Scan for the cell matching the given text and deliver its (x, y) coordinate at center. 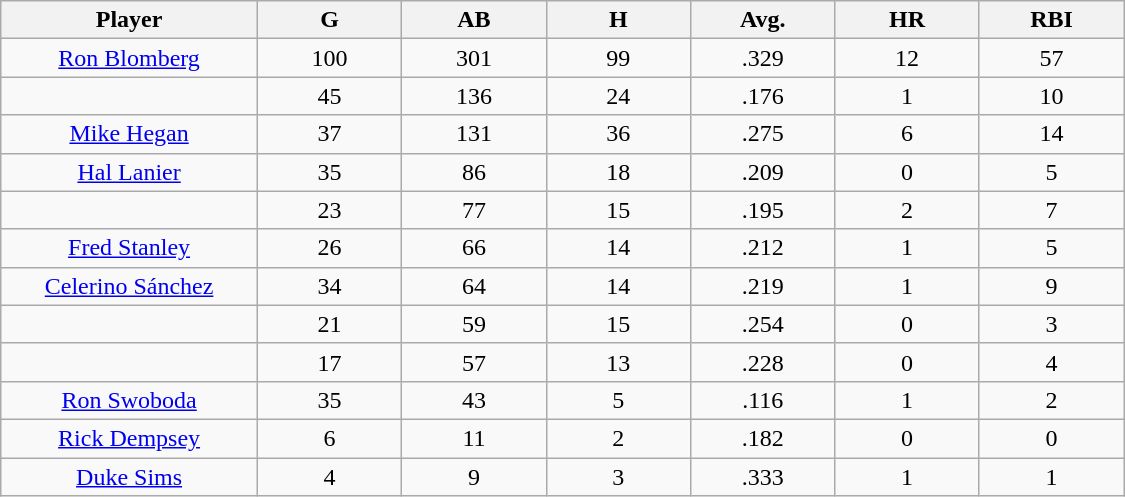
Celerino Sánchez (130, 286)
99 (618, 58)
RBI (1051, 20)
136 (474, 96)
Hal Lanier (130, 172)
.275 (763, 134)
24 (618, 96)
59 (474, 324)
100 (329, 58)
18 (618, 172)
26 (329, 248)
77 (474, 210)
45 (329, 96)
HR (907, 20)
.333 (763, 477)
12 (907, 58)
.116 (763, 400)
34 (329, 286)
.329 (763, 58)
10 (1051, 96)
Fred Stanley (130, 248)
21 (329, 324)
Duke Sims (130, 477)
17 (329, 362)
66 (474, 248)
Ron Blomberg (130, 58)
23 (329, 210)
AB (474, 20)
.209 (763, 172)
Avg. (763, 20)
Rick Dempsey (130, 438)
G (329, 20)
131 (474, 134)
7 (1051, 210)
11 (474, 438)
.254 (763, 324)
64 (474, 286)
.212 (763, 248)
36 (618, 134)
.176 (763, 96)
.195 (763, 210)
.219 (763, 286)
Ron Swoboda (130, 400)
.228 (763, 362)
86 (474, 172)
Player (130, 20)
37 (329, 134)
Mike Hegan (130, 134)
H (618, 20)
13 (618, 362)
.182 (763, 438)
301 (474, 58)
43 (474, 400)
